Locate the cell with the specified text and output its [x, y] center coordinate. 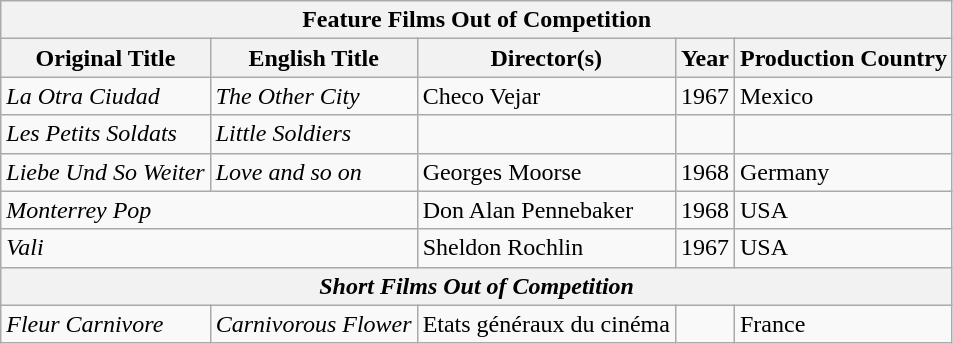
Liebe Und So Weiter [106, 172]
Original Title [106, 58]
Fleur Carnivore [106, 324]
Production Country [843, 58]
Germany [843, 172]
Love and so on [314, 172]
Checo Vejar [546, 96]
Short Films Out of Competition [477, 286]
Feature Films Out of Competition [477, 20]
Monterrey Pop [209, 210]
Vali [209, 248]
Director(s) [546, 58]
Mexico [843, 96]
The Other City [314, 96]
France [843, 324]
Sheldon Rochlin [546, 248]
Little Soldiers [314, 134]
Don Alan Pennebaker [546, 210]
La Otra Ciudad [106, 96]
Etats généraux du cinéma [546, 324]
Georges Moorse [546, 172]
Carnivorous Flower [314, 324]
Les Petits Soldats [106, 134]
Year [704, 58]
English Title [314, 58]
